Return (x, y) of the center of cell containing provided text 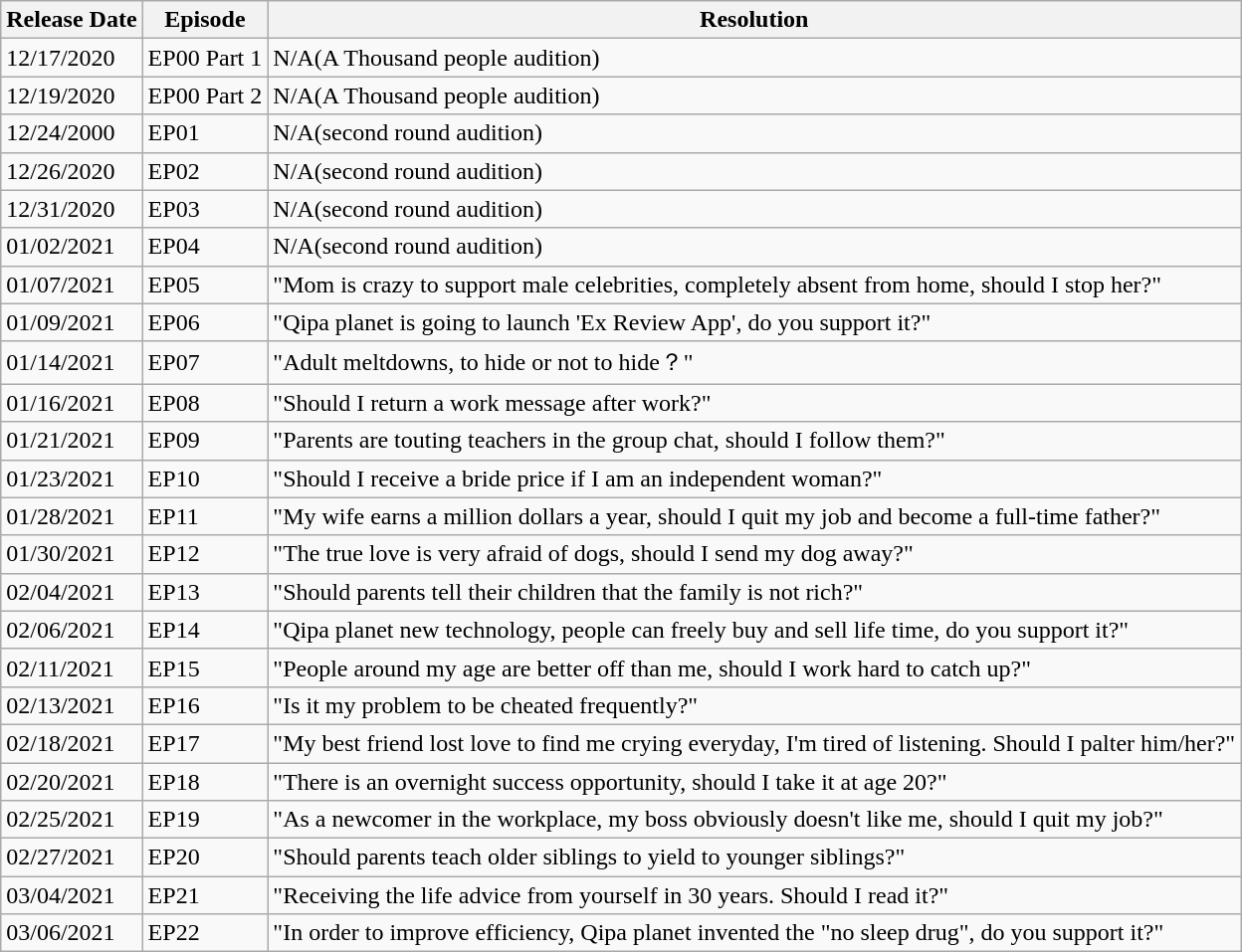
03/04/2021 (72, 895)
02/13/2021 (72, 705)
02/06/2021 (72, 630)
"The true love is very afraid of dogs, should I send my dog away?" (754, 554)
EP09 (205, 441)
01/16/2021 (72, 403)
02/18/2021 (72, 743)
EP19 (205, 820)
02/27/2021 (72, 857)
12/17/2020 (72, 58)
EP02 (205, 171)
"Adult meltdowns, to hide or not to hide？" (754, 362)
EP14 (205, 630)
"People around my age are better off than me, should I work hard to catch up?" (754, 667)
"Receiving the life advice from yourself in 30 years. Should I read it?" (754, 895)
01/23/2021 (72, 478)
12/31/2020 (72, 209)
EP15 (205, 667)
EP22 (205, 933)
02/11/2021 (72, 667)
Release Date (72, 20)
EP12 (205, 554)
12/19/2020 (72, 95)
EP16 (205, 705)
EP10 (205, 478)
"Should parents tell their children that the family is not rich?" (754, 592)
Episode (205, 20)
EP06 (205, 322)
01/14/2021 (72, 362)
EP17 (205, 743)
01/02/2021 (72, 247)
"Mom is crazy to support male celebrities, completely absent from home, should I stop her?" (754, 285)
01/30/2021 (72, 554)
"Should I return a work message after work?" (754, 403)
01/07/2021 (72, 285)
EP00 Part 1 (205, 58)
"Parents are touting teachers in the group chat, should I follow them?" (754, 441)
"Should parents teach older siblings to yield to younger siblings?" (754, 857)
"Qipa planet is going to launch 'Ex Review App', do you support it?" (754, 322)
Resolution (754, 20)
EP20 (205, 857)
02/25/2021 (72, 820)
EP00 Part 2 (205, 95)
12/26/2020 (72, 171)
"As a newcomer in the workplace, my boss obviously doesn't like me, should I quit my job?" (754, 820)
EP05 (205, 285)
EP21 (205, 895)
"There is an overnight success opportunity, should I take it at age 20?" (754, 781)
EP01 (205, 133)
"My wife earns a million dollars a year, should I quit my job and become a full-time father?" (754, 516)
"Should I receive a bride price if I am an independent woman?" (754, 478)
02/04/2021 (72, 592)
01/09/2021 (72, 322)
EP04 (205, 247)
"In order to improve efficiency, Qipa planet invented the "no sleep drug", do you support it?" (754, 933)
01/21/2021 (72, 441)
"Is it my problem to be cheated frequently?" (754, 705)
"Qipa planet new technology, people can freely buy and sell life time, do you support it?" (754, 630)
"My best friend lost love to find me crying everyday, I'm tired of listening. Should I palter him/her?" (754, 743)
01/28/2021 (72, 516)
03/06/2021 (72, 933)
12/24/2000 (72, 133)
EP03 (205, 209)
EP08 (205, 403)
EP13 (205, 592)
EP11 (205, 516)
EP07 (205, 362)
EP18 (205, 781)
02/20/2021 (72, 781)
